Return [x, y] of the center of cell containing provided text 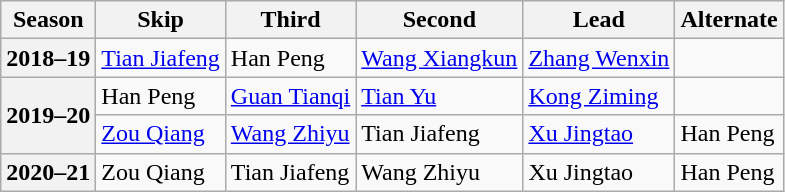
Second [440, 20]
Skip [161, 20]
Lead [599, 20]
2020–21 [48, 172]
Zhang Wenxin [599, 58]
Third [290, 20]
2018–19 [48, 58]
Season [48, 20]
Wang Xiangkun [440, 58]
Tian Yu [440, 96]
Guan Tianqi [290, 96]
2019–20 [48, 115]
Alternate [729, 20]
Kong Ziming [599, 96]
